Extract the (x, y) coordinate from the center of the cell holding the provided text.  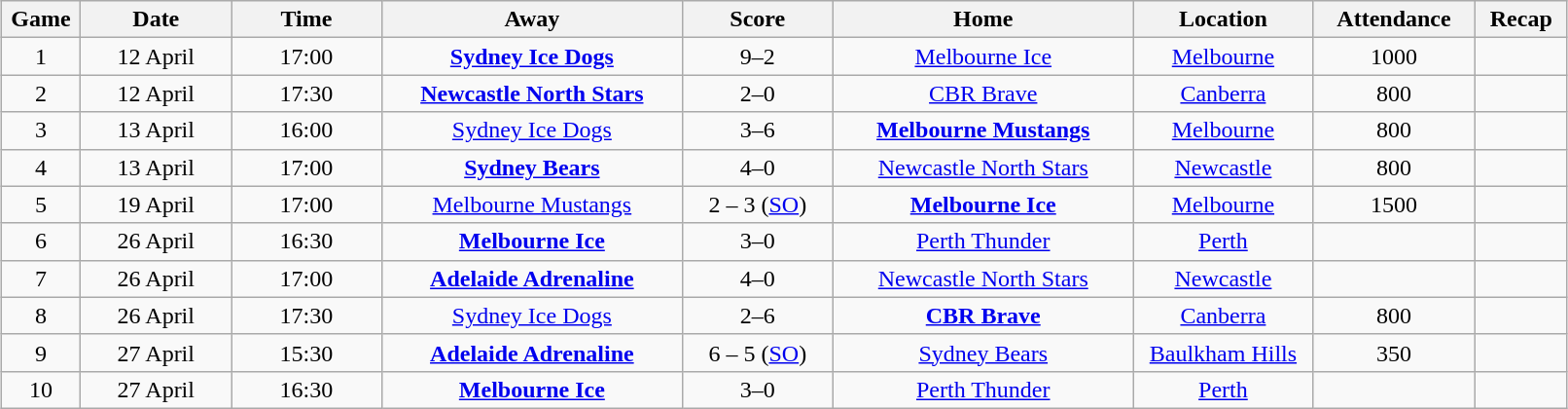
2–6 (757, 316)
1500 (1393, 204)
350 (1393, 353)
Date (156, 19)
6 – 5 (SO) (757, 353)
Recap (1521, 19)
9 (41, 353)
Baulkham Hills (1223, 353)
1 (41, 56)
3–6 (757, 130)
Time (307, 19)
8 (41, 316)
10 (41, 390)
3 (41, 130)
6 (41, 242)
1000 (1393, 56)
9–2 (757, 56)
Home (982, 19)
Score (757, 19)
7 (41, 279)
Attendance (1393, 19)
19 April (156, 204)
2–0 (757, 93)
15:30 (307, 353)
2 – 3 (SO) (757, 204)
Location (1223, 19)
2 (41, 93)
4 (41, 167)
Game (41, 19)
Away (531, 19)
5 (41, 204)
16:00 (307, 130)
